Return the [x, y] coordinate for the center point of the cell that contains the specified text.  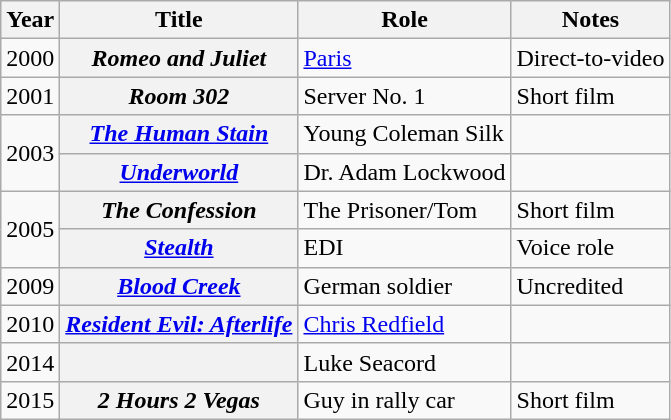
Romeo and Juliet [179, 58]
Direct-to-video [590, 58]
Title [179, 20]
2001 [30, 96]
2003 [30, 153]
2009 [30, 286]
Room 302 [179, 96]
2010 [30, 324]
Paris [404, 58]
German soldier [404, 286]
Young Coleman Silk [404, 134]
Voice role [590, 248]
Resident Evil: Afterlife [179, 324]
Stealth [179, 248]
2005 [30, 229]
2014 [30, 362]
Year [30, 20]
Blood Creek [179, 286]
Server No. 1 [404, 96]
Dr. Adam Lockwood [404, 172]
The Confession [179, 210]
The Prisoner/Tom [404, 210]
Chris Redfield [404, 324]
The Human Stain [179, 134]
Luke Seacord [404, 362]
Role [404, 20]
Notes [590, 20]
Uncredited [590, 286]
2 Hours 2 Vegas [179, 400]
2000 [30, 58]
Guy in rally car [404, 400]
EDI [404, 248]
Underworld [179, 172]
2015 [30, 400]
